Scan for the cell matching the given text and deliver its [X, Y] coordinate at center. 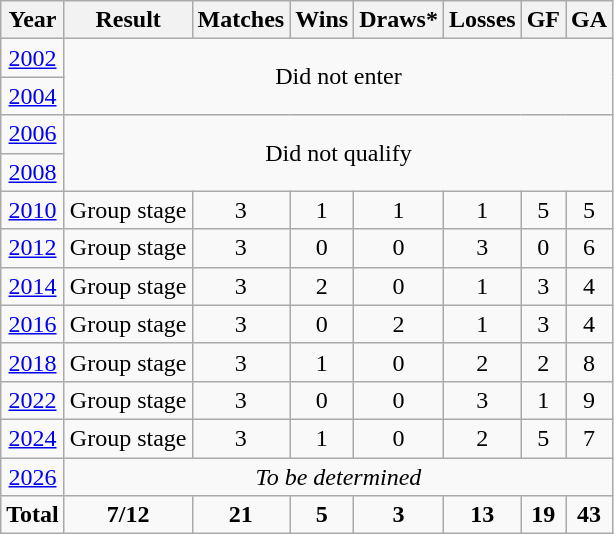
Year [33, 20]
Did not enter [338, 77]
2012 [33, 248]
19 [543, 515]
2008 [33, 172]
GF [543, 20]
21 [241, 515]
Result [128, 20]
Wins [322, 20]
13 [482, 515]
2016 [33, 324]
Total [33, 515]
GA [590, 20]
Draws* [399, 20]
9 [590, 400]
6 [590, 248]
2014 [33, 286]
2006 [33, 134]
Matches [241, 20]
2026 [33, 477]
2010 [33, 210]
To be determined [338, 477]
43 [590, 515]
Losses [482, 20]
7/12 [128, 515]
Did not qualify [338, 153]
2002 [33, 58]
8 [590, 362]
2004 [33, 96]
2018 [33, 362]
2022 [33, 400]
2024 [33, 438]
7 [590, 438]
